Identify which cell holds the provided text, then report its [X, Y] central coordinate. 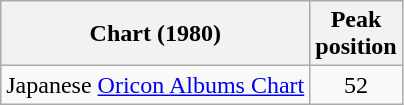
Peakposition [356, 34]
Japanese Oricon Albums Chart [156, 85]
52 [356, 85]
Chart (1980) [156, 34]
